Capture the cell that displays the provided text and extract its (x, y) central coordinate. 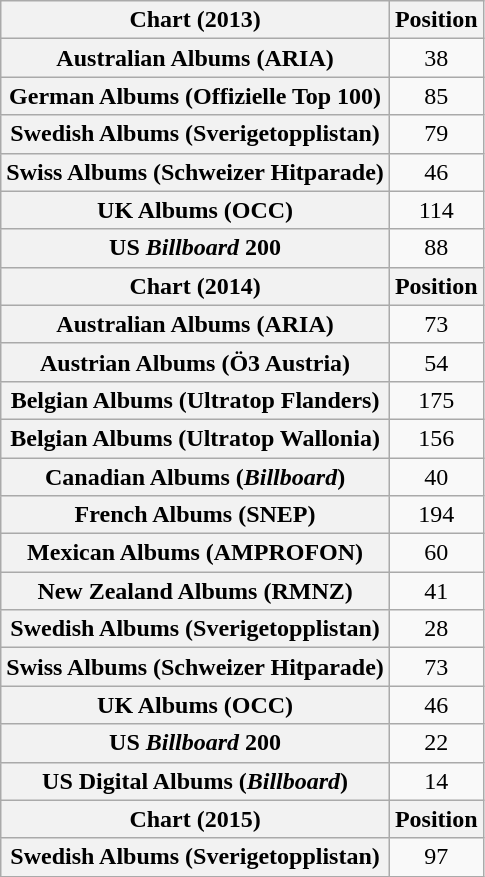
28 (436, 629)
22 (436, 743)
40 (436, 477)
Chart (2013) (196, 20)
New Zealand Albums (RMNZ) (196, 591)
French Albums (SNEP) (196, 515)
60 (436, 553)
41 (436, 591)
Austrian Albums (Ö3 Austria) (196, 362)
Belgian Albums (Ultratop Wallonia) (196, 438)
Canadian Albums (Billboard) (196, 477)
38 (436, 58)
175 (436, 400)
79 (436, 134)
Chart (2014) (196, 286)
US Digital Albums (Billboard) (196, 781)
194 (436, 515)
97 (436, 857)
88 (436, 248)
14 (436, 781)
156 (436, 438)
Chart (2015) (196, 819)
114 (436, 210)
85 (436, 96)
Mexican Albums (AMPROFON) (196, 553)
Belgian Albums (Ultratop Flanders) (196, 400)
54 (436, 362)
German Albums (Offizielle Top 100) (196, 96)
